Detect which cell encompasses the target text, then output its [x, y] center coordinate. 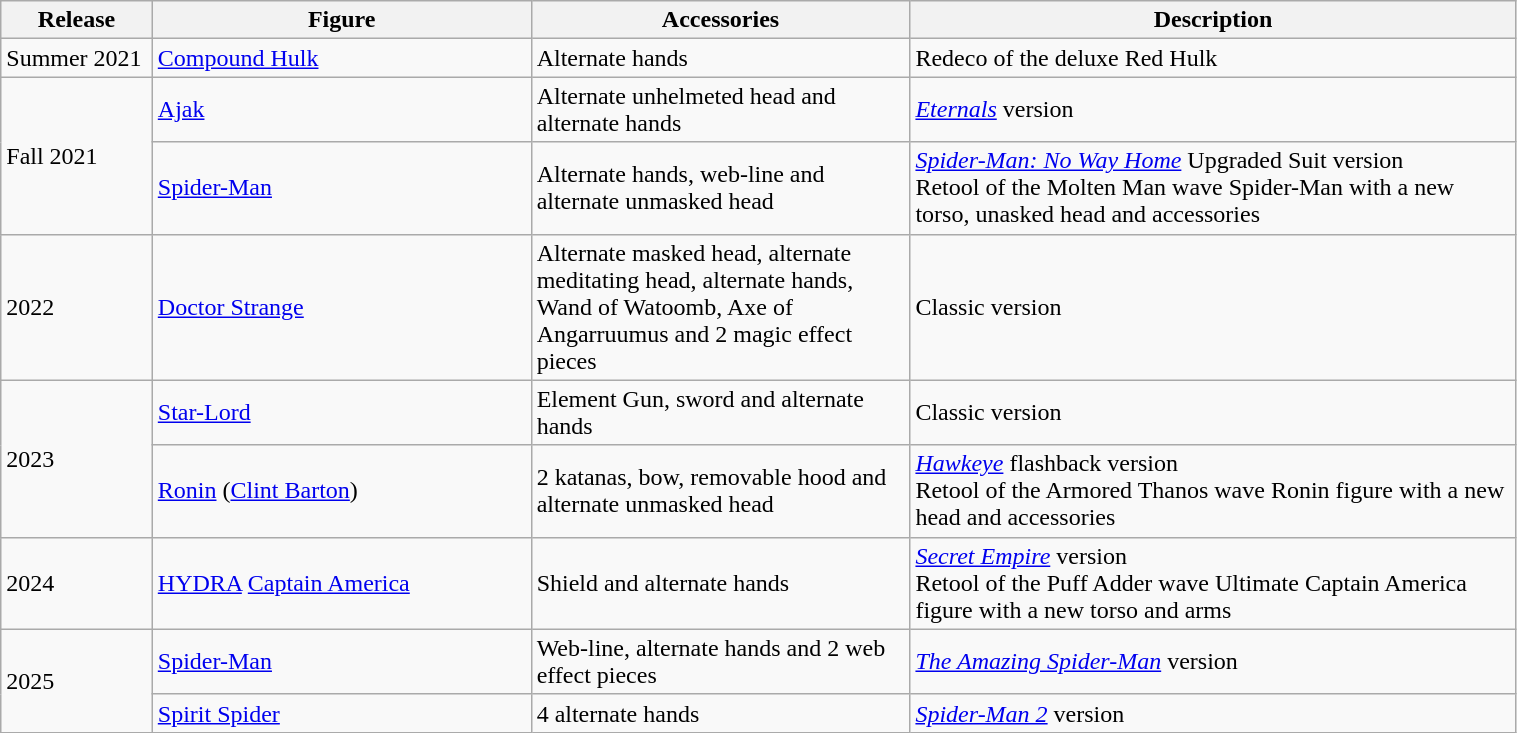
2022 [77, 307]
Ronin (Clint Barton) [342, 491]
Accessories [720, 20]
Shield and alternate hands [720, 583]
Redeco of the deluxe Red Hulk [1213, 58]
Secret Empire versionRetool of the Puff Adder wave Ultimate Captain America figure with a new torso and arms [1213, 583]
Web-line, alternate hands and 2 web effect pieces [720, 662]
Summer 2021 [77, 58]
Ajak [342, 110]
Eternals version [1213, 110]
Alternate hands, web-line and alternate unmasked head [720, 188]
2025 [77, 680]
Alternate hands [720, 58]
Compound Hulk [342, 58]
2 katanas, bow, removable hood and alternate unmasked head [720, 491]
Spider-Man: No Way Home Upgraded Suit versionRetool of the Molten Man wave Spider-Man with a new torso, unasked head and accessories [1213, 188]
Star-Lord [342, 412]
Hawkeye flashback versionRetool of the Armored Thanos wave Ronin figure with a new head and accessories [1213, 491]
Alternate unhelmeted head and alternate hands [720, 110]
HYDRA Captain America [342, 583]
2023 [77, 458]
Element Gun, sword and alternate hands [720, 412]
2024 [77, 583]
The Amazing Spider-Man version [1213, 662]
Spirit Spider [342, 713]
Figure [342, 20]
4 alternate hands [720, 713]
Fall 2021 [77, 156]
Description [1213, 20]
Doctor Strange [342, 307]
Alternate masked head, alternate meditating head, alternate hands, Wand of Watoomb, Axe of Angarruumus and 2 magic effect pieces [720, 307]
Release [77, 20]
Spider-Man 2 version [1213, 713]
